Output the (x, y) coordinate of the center of the cell containing the given text.  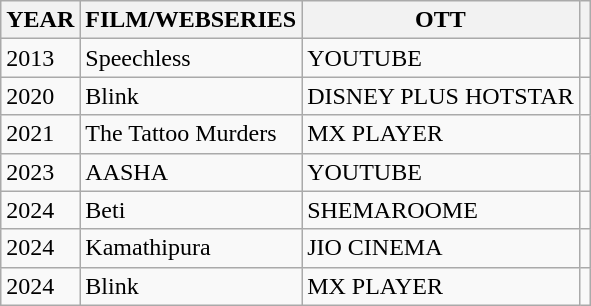
2021 (40, 134)
YEAR (40, 20)
DISNEY PLUS HOTSTAR (441, 96)
Kamathipura (191, 248)
FILM/WEBSERIES (191, 20)
AASHA (191, 172)
2020 (40, 96)
2023 (40, 172)
The Tattoo Murders (191, 134)
OTT (441, 20)
2013 (40, 58)
Speechless (191, 58)
Beti (191, 210)
JIO CINEMA (441, 248)
SHEMAROOME (441, 210)
